From the cell containing the given text, extract its center point as [x, y] coordinate. 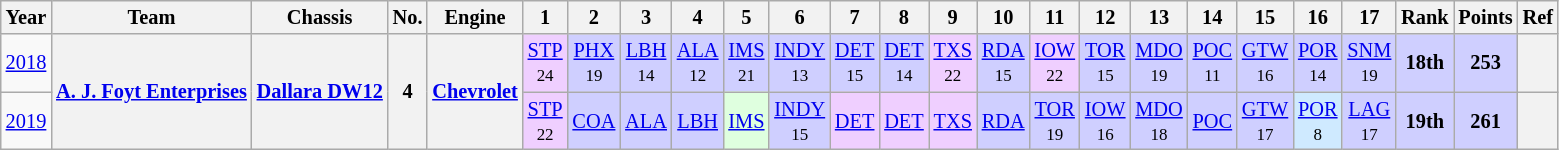
TXS [953, 121]
18th [1424, 63]
RDA [1004, 121]
6 [800, 17]
MDO18 [1158, 121]
TXS22 [953, 63]
TOR19 [1055, 121]
TOR15 [1105, 63]
261 [1486, 121]
12 [1105, 17]
Points [1486, 17]
IMS [746, 121]
Year [26, 17]
MDO19 [1158, 63]
LBH [698, 121]
Chassis [320, 17]
IOW22 [1055, 63]
2 [594, 17]
Ref [1538, 17]
Rank [1424, 17]
A. J. Foyt Enterprises [152, 92]
2018 [26, 63]
STP24 [546, 63]
GTW17 [1265, 121]
2019 [26, 121]
14 [1212, 17]
1 [546, 17]
Chevrolet [474, 92]
COA [594, 121]
SNM19 [1369, 63]
INDY15 [800, 121]
10 [1004, 17]
POR14 [1318, 63]
16 [1318, 17]
GTW16 [1265, 63]
POR8 [1318, 121]
Dallara DW12 [320, 92]
13 [1158, 17]
DET15 [854, 63]
INDY13 [800, 63]
LAG17 [1369, 121]
Team [152, 17]
11 [1055, 17]
IOW16 [1105, 121]
ALA12 [698, 63]
IMS21 [746, 63]
POC [1212, 121]
9 [953, 17]
LBH14 [646, 63]
17 [1369, 17]
253 [1486, 63]
15 [1265, 17]
No. [408, 17]
ALA [646, 121]
PHX19 [594, 63]
8 [904, 17]
7 [854, 17]
3 [646, 17]
5 [746, 17]
POC11 [1212, 63]
DET14 [904, 63]
STP22 [546, 121]
RDA15 [1004, 63]
Engine [474, 17]
19th [1424, 121]
